From the cell containing the given text, extract its center point as (X, Y) coordinate. 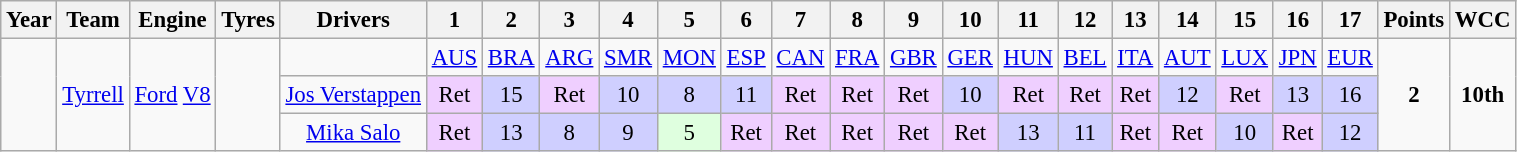
ARG (570, 58)
LUX (1244, 58)
Jos Verstappen (353, 95)
Tyrrell (93, 96)
WCC (1483, 20)
ITA (1136, 58)
4 (628, 20)
AUT (1188, 58)
Drivers (353, 20)
Tyres (248, 20)
Mika Salo (353, 133)
ESP (746, 58)
SMR (628, 58)
JPN (1298, 58)
3 (570, 20)
10th (1483, 96)
14 (1188, 20)
HUN (1028, 58)
6 (746, 20)
Engine (172, 20)
FRA (858, 58)
BEL (1085, 58)
CAN (800, 58)
GER (970, 58)
MON (689, 58)
17 (1350, 20)
7 (800, 20)
EUR (1350, 58)
Team (93, 20)
GBR (914, 58)
Year (29, 20)
Ford V8 (172, 96)
1 (454, 20)
Points (1414, 20)
AUS (454, 58)
BRA (512, 58)
